Pinpoint the cell where the given text exists, returning its (X, Y) midpoint coordinate. 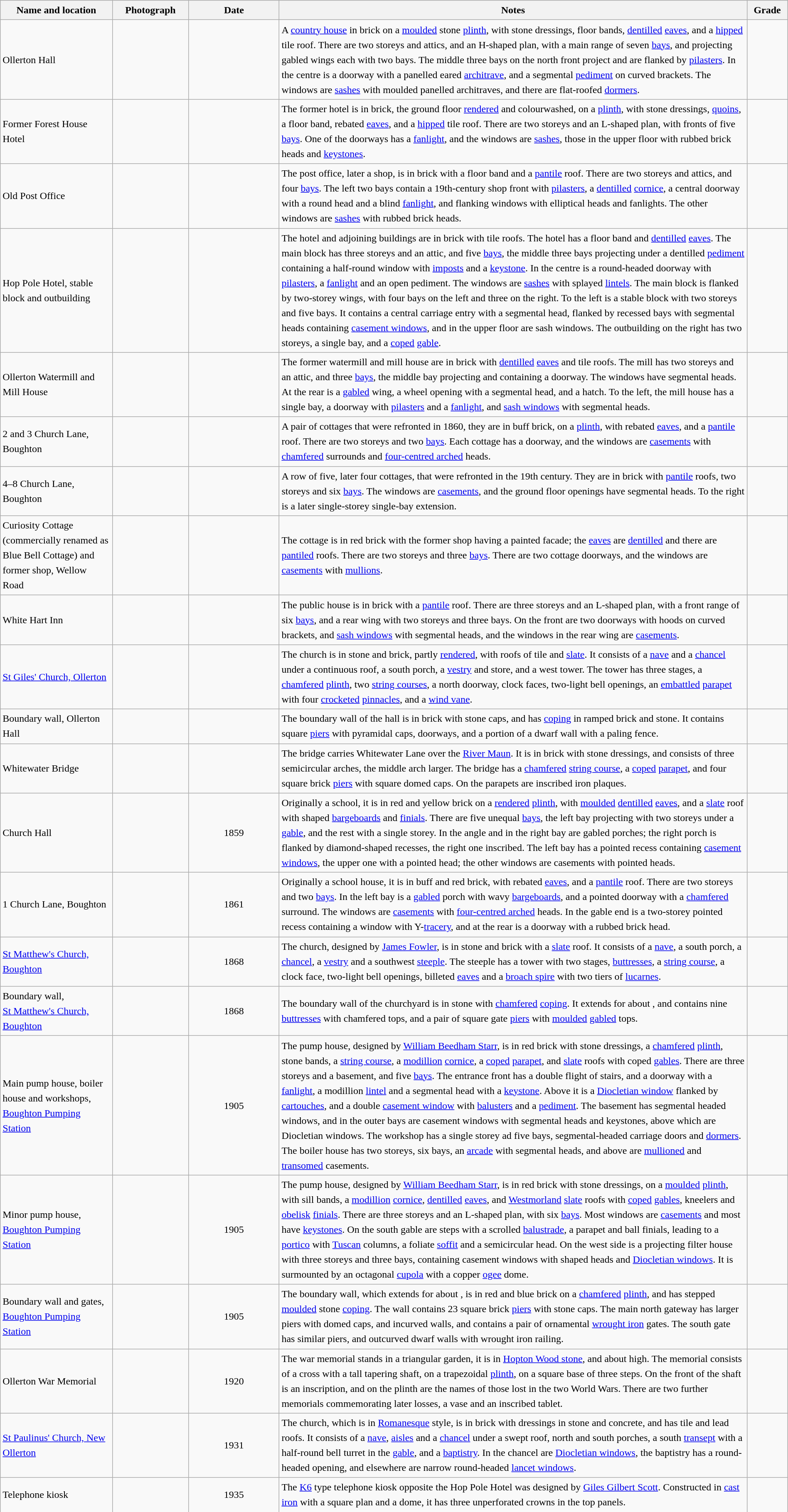
Telephone kiosk (57, 1495)
Church Hall (57, 833)
1859 (234, 833)
St Matthew's Church, Boughton (57, 961)
Curiosity Cottage (commercially renamed as Blue Bell Cottage) and former shop, Wellow Road (57, 555)
Minor pump house,Boughton Pumping Station (57, 1230)
1861 (234, 905)
Photograph (150, 10)
4–8 Church Lane, Boughton (57, 491)
White Hart Inn (57, 620)
Boundary wall,St Matthew's Church, Boughton (57, 1011)
Boundary wall, Ollerton Hall (57, 726)
Ollerton Watermill and Mill House (57, 385)
1935 (234, 1495)
1920 (234, 1381)
Date (234, 10)
Hop Pole Hotel, stable block and outbuilding (57, 290)
Name and location (57, 10)
Grade (767, 10)
Notes (513, 10)
1931 (234, 1445)
Main pump house, boiler house and workshops,Boughton Pumping Station (57, 1105)
Old Post Office (57, 196)
St Giles' Church, Ollerton (57, 676)
Boundary wall and gates,Boughton Pumping Station (57, 1316)
Former Forest House Hotel (57, 131)
St Paulinus' Church, New Ollerton (57, 1445)
Ollerton Hall (57, 60)
1 Church Lane, Boughton (57, 905)
Ollerton War Memorial (57, 1381)
Whitewater Bridge (57, 769)
2 and 3 Church Lane, Boughton (57, 441)
